Determine the [x, y] coordinate at the center of the cell enclosing the given text.  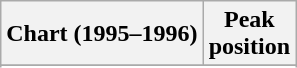
Chart (1995–1996) [102, 34]
Peakposition [249, 34]
